Return the (x, y) coordinate for the center point of the cell that contains the specified text.  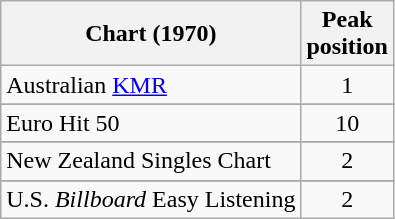
Australian KMR (151, 85)
Euro Hit 50 (151, 123)
U.S. Billboard Easy Listening (151, 199)
Chart (1970) (151, 34)
New Zealand Singles Chart (151, 161)
1 (347, 85)
Peakposition (347, 34)
10 (347, 123)
